Find where the given text appears and provide that cell's center as (x, y) coordinate. 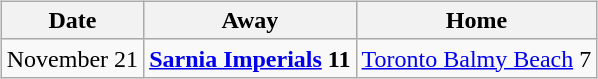
November 21 (72, 58)
Date (72, 20)
Toronto Balmy Beach 7 (476, 58)
Sarnia Imperials 11 (250, 58)
Away (250, 20)
Home (476, 20)
